Scan for the cell matching the given text and deliver its (X, Y) coordinate at center. 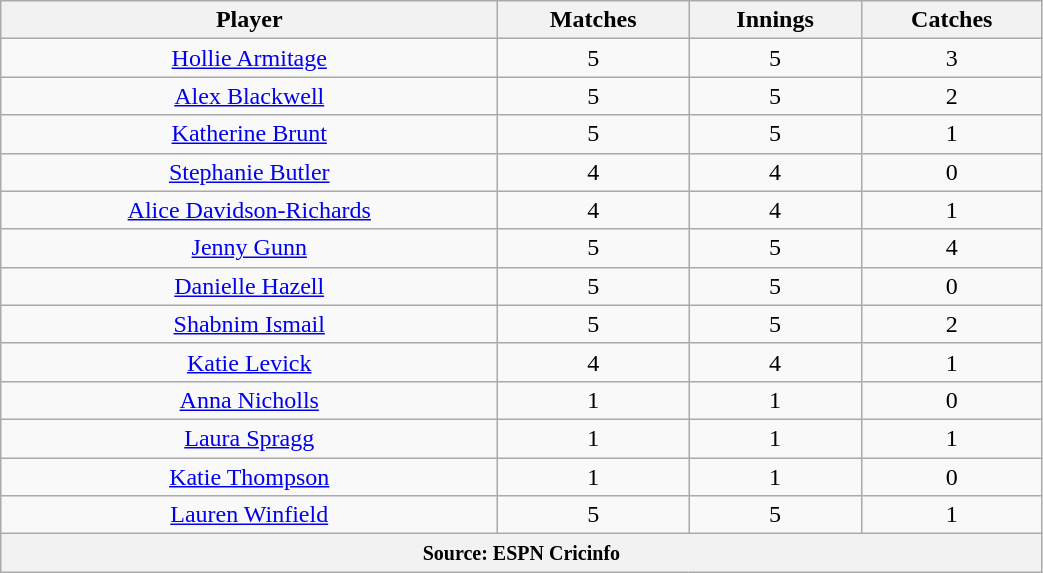
Catches (952, 20)
Innings (776, 20)
Source: ESPN Cricinfo (522, 553)
Jenny Gunn (250, 248)
Player (250, 20)
Danielle Hazell (250, 286)
Katie Thompson (250, 477)
Katie Levick (250, 362)
Lauren Winfield (250, 515)
Anna Nicholls (250, 400)
Alice Davidson-Richards (250, 210)
Matches (594, 20)
Hollie Armitage (250, 58)
Alex Blackwell (250, 96)
Stephanie Butler (250, 172)
Shabnim Ismail (250, 324)
3 (952, 58)
Katherine Brunt (250, 134)
Laura Spragg (250, 438)
